Find where the given text appears and provide that cell's center as [x, y] coordinate. 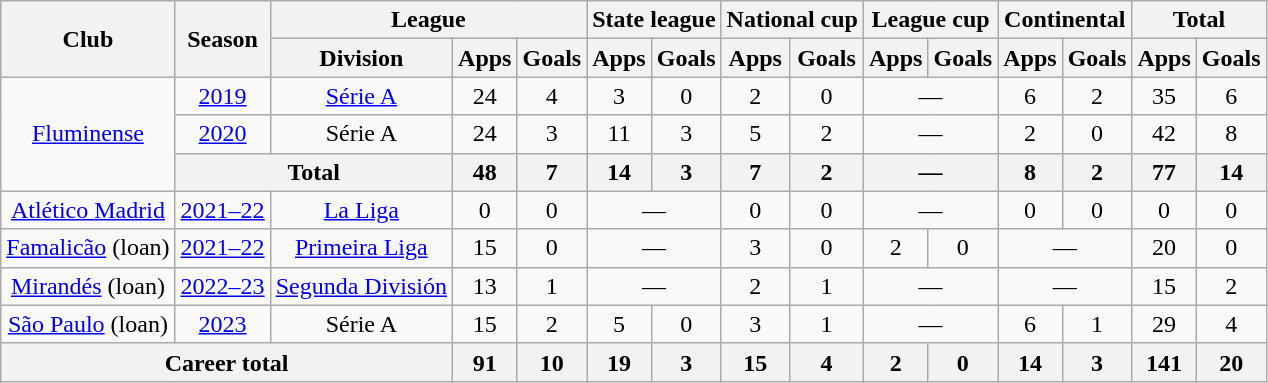
Segunda División [361, 286]
National cup [792, 20]
Famalicão (loan) [88, 248]
2020 [222, 134]
Fluminense [88, 134]
Continental [1065, 20]
São Paulo (loan) [88, 324]
Career total [227, 362]
29 [1164, 324]
35 [1164, 96]
48 [485, 172]
11 [619, 134]
Club [88, 39]
Division [361, 58]
La Liga [361, 210]
League cup [931, 20]
2019 [222, 96]
Mirandés (loan) [88, 286]
13 [485, 286]
10 [552, 362]
Primeira Liga [361, 248]
2023 [222, 324]
141 [1164, 362]
2022–23 [222, 286]
91 [485, 362]
League [428, 20]
State league [654, 20]
Season [222, 39]
19 [619, 362]
42 [1164, 134]
77 [1164, 172]
Atlético Madrid [88, 210]
